Scan for the cell matching the given text and deliver its [X, Y] coordinate at center. 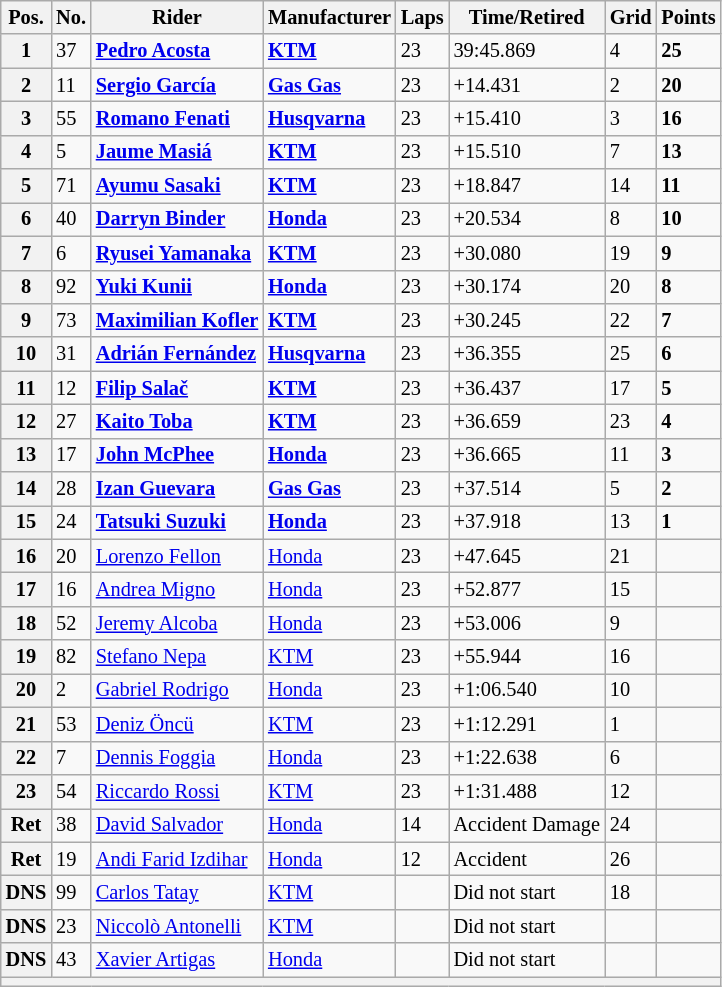
Stefano Nepa [177, 657]
Filip Salač [177, 388]
+30.080 [527, 253]
Kaito Toba [177, 421]
+47.645 [527, 556]
52 [71, 623]
Laps [422, 17]
43 [71, 960]
+20.534 [527, 219]
54 [71, 791]
+1:31.488 [527, 791]
Jeremy Alcoba [177, 623]
Darryn Binder [177, 219]
John McPhee [177, 455]
Gabriel Rodrigo [177, 690]
Niccolò Antonelli [177, 926]
Deniz Öncü [177, 724]
Ayumu Sasaki [177, 186]
+1:12.291 [527, 724]
37 [71, 51]
Accident Damage [527, 825]
Time/Retired [527, 17]
+55.944 [527, 657]
+36.437 [527, 388]
+36.659 [527, 421]
+37.514 [527, 489]
David Salvador [177, 825]
Riccardo Rossi [177, 791]
+1:06.540 [527, 690]
Pedro Acosta [177, 51]
99 [71, 892]
Andrea Migno [177, 589]
Ryusei Yamanaka [177, 253]
82 [71, 657]
Lorenzo Fellon [177, 556]
Dennis Foggia [177, 758]
Manufacturer [330, 17]
31 [71, 354]
Xavier Artigas [177, 960]
40 [71, 219]
Pos. [26, 17]
+36.355 [527, 354]
Izan Guevara [177, 489]
55 [71, 118]
Jaume Masiá [177, 152]
Points [688, 17]
Maximilian Kofler [177, 320]
Tatsuki Suzuki [177, 522]
+53.006 [527, 623]
38 [71, 825]
26 [631, 859]
+30.245 [527, 320]
+15.410 [527, 118]
92 [71, 287]
Romano Fenati [177, 118]
+18.847 [527, 186]
73 [71, 320]
+14.431 [527, 85]
+52.877 [527, 589]
71 [71, 186]
27 [71, 421]
53 [71, 724]
Andi Farid Izdihar [177, 859]
+36.665 [527, 455]
Adrián Fernández [177, 354]
No. [71, 17]
Carlos Tatay [177, 892]
28 [71, 489]
+30.174 [527, 287]
Sergio García [177, 85]
+1:22.638 [527, 758]
Yuki Kunii [177, 287]
39:45.869 [527, 51]
Rider [177, 17]
+37.918 [527, 522]
+15.510 [527, 152]
Grid [631, 17]
Accident [527, 859]
